Identify which cell holds the provided text, then report its (x, y) central coordinate. 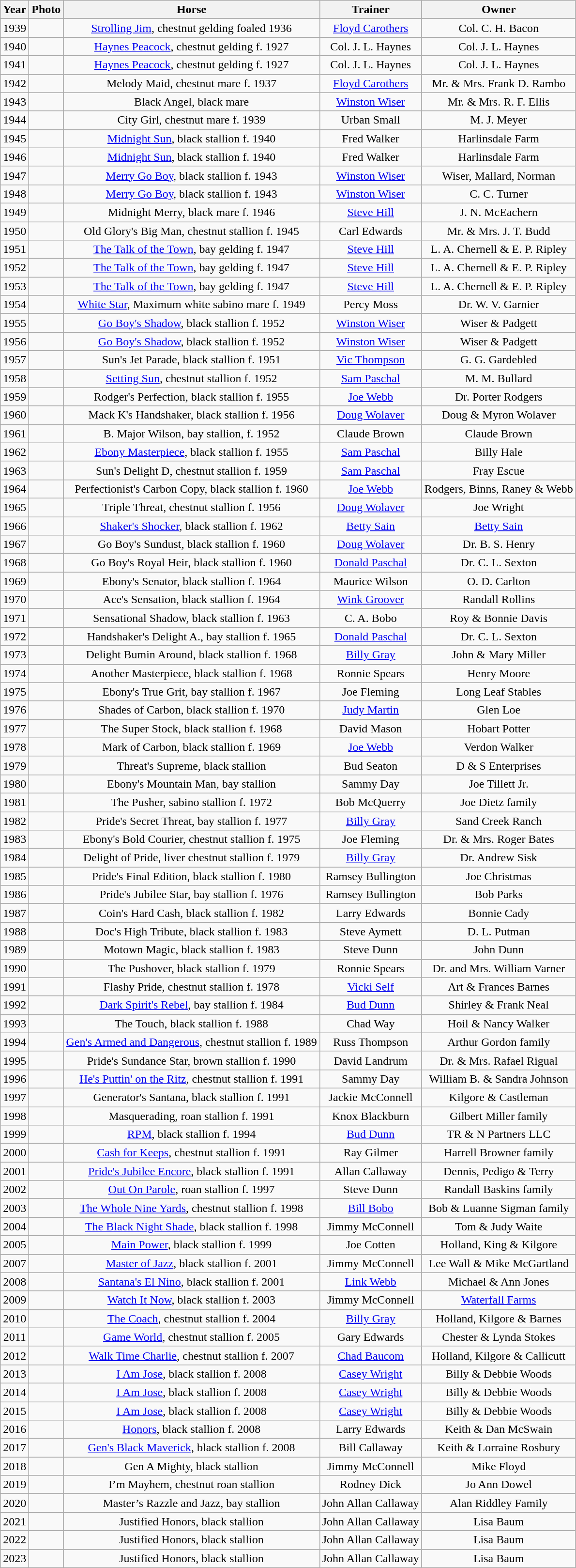
Hoil & Nancy Walker (499, 1024)
Joe Christmas (499, 876)
1996 (15, 1079)
The Super Stock, black stallion f. 1968 (192, 729)
Shaker's Shocker, black stallion f. 1962 (192, 526)
1990 (15, 968)
Mr. & Mrs. J. T. Budd (499, 231)
B. Major Wilson, bay stallion, f. 1952 (192, 434)
David Mason (371, 729)
1992 (15, 1005)
Hobart Potter (499, 729)
William B. & Sandra Johnson (499, 1079)
1946 (15, 157)
The Black Night Shade, black stallion f. 1998 (192, 1226)
1998 (15, 1116)
2011 (15, 1337)
Dr. W. V. Garnier (499, 305)
1968 (15, 563)
2019 (15, 1485)
1971 (15, 618)
The Pusher, sabino stallion f. 1972 (192, 802)
Joe Cotten (371, 1245)
2000 (15, 1153)
Black Angel, black mare (192, 102)
He's Puttin' on the Ritz, chestnut stallion f. 1991 (192, 1079)
1986 (15, 895)
1939 (15, 28)
Coin's Hard Cash, black stallion f. 1982 (192, 913)
1985 (15, 876)
Handshaker's Delight A., bay stallion f. 1965 (192, 637)
1979 (15, 765)
Walk Time Charlie, chestnut stallion f. 2007 (192, 1355)
Kilgore & Castleman (499, 1097)
Bill Bobo (371, 1208)
City Girl, chestnut mare f. 1939 (192, 120)
Strolling Jim, chestnut gelding foaled 1936 (192, 28)
Midnight Merry, black mare f. 1946 (192, 212)
1967 (15, 544)
John & Mary Miller (499, 655)
Chester & Lynda Stokes (499, 1337)
1962 (15, 452)
Jo Ann Dowel (499, 1485)
1988 (15, 931)
2009 (15, 1300)
Gen's Armed and Dangerous, chestnut stallion f. 1989 (192, 1042)
1960 (15, 415)
Urban Small (371, 120)
Alan Riddley Family (499, 1503)
Go Boy's Royal Heir, black stallion f. 1960 (192, 563)
Owner (499, 10)
Doc's High Tribute, black stallion f. 1983 (192, 931)
Russ Thompson (371, 1042)
Rodger's Perfection, black stallion f. 1955 (192, 397)
Pride's Final Edition, black stallion f. 1980 (192, 876)
Sun's Jet Parade, black stallion f. 1951 (192, 360)
Dennis, Pedigo & Terry (499, 1171)
1991 (15, 987)
Dr. & Mrs. Rafael Rigual (499, 1060)
Jackie McConnell (371, 1097)
Wink Groover (371, 600)
Mark of Carbon, black stallion f. 1969 (192, 747)
Masquerading, roan stallion f. 1991 (192, 1116)
Melody Maid, chestnut mare f. 1937 (192, 83)
2017 (15, 1448)
The Touch, black stallion f. 1988 (192, 1024)
Allan Callaway (371, 1171)
D & S Enterprises (499, 765)
Chad Way (371, 1024)
Old Glory's Big Man, chestnut stallion f. 1945 (192, 231)
2007 (15, 1263)
Sun's Delight D, chestnut stallion f. 1959 (192, 470)
1973 (15, 655)
Randall Baskins family (499, 1190)
1989 (15, 950)
1955 (15, 323)
Delight Bumin Around, black stallion f. 1968 (192, 655)
2005 (15, 1245)
Main Power, black stallion f. 1999 (192, 1245)
Holland, Kilgore & Barnes (499, 1319)
1957 (15, 360)
1982 (15, 821)
Vicki Self (371, 987)
I’m Mayhem, chestnut roan stallion (192, 1485)
Dr. Andrew Sisk (499, 858)
Santana's El Nino, black stallion f. 2001 (192, 1282)
Judy Martin (371, 710)
Bob & Luanne Sigman family (499, 1208)
Joe Tillett Jr. (499, 784)
1951 (15, 249)
Watch It Now, black stallion f. 2003 (192, 1300)
Steve Aymett (371, 931)
1972 (15, 637)
1976 (15, 710)
M. J. Meyer (499, 120)
Wiser, Mallard, Norman (499, 175)
Delight of Pride, liver chestnut stallion f. 1979 (192, 858)
1999 (15, 1134)
Carl Edwards (371, 231)
Joe Wright (499, 507)
Lee Wall & Mike McGartland (499, 1263)
Setting Sun, chestnut stallion f. 1952 (192, 378)
Motown Magic, black stallion f. 1983 (192, 950)
1947 (15, 175)
Photo (46, 10)
Another Masterpiece, black stallion f. 1968 (192, 673)
1970 (15, 600)
1993 (15, 1024)
Keith & Lorraine Rosbury (499, 1448)
2018 (15, 1466)
Go Boy's Sundust, black stallion f. 1960 (192, 544)
Bob Parks (499, 895)
1958 (15, 378)
2008 (15, 1282)
Rodgers, Binns, Raney & Webb (499, 489)
Link Webb (371, 1282)
2023 (15, 1558)
Mack K's Handshaker, black stallion f. 1956 (192, 415)
Pride's Jubilee Star, bay stallion f. 1976 (192, 895)
1983 (15, 839)
1977 (15, 729)
1994 (15, 1042)
Gen's Black Maverick, black stallion f. 2008 (192, 1448)
Shades of Carbon, black stallion f. 1970 (192, 710)
Triple Threat, chestnut stallion f. 1956 (192, 507)
Trainer (371, 10)
1978 (15, 747)
Keith & Dan McSwain (499, 1429)
Generator's Santana, black stallion f. 1991 (192, 1097)
Sensational Shadow, black stallion f. 1963 (192, 618)
C. A. Bobo (371, 618)
Ebony's True Grit, bay stallion f. 1967 (192, 692)
Sand Creek Ranch (499, 821)
Col. C. H. Bacon (499, 28)
Master of Jazz, black stallion f. 2001 (192, 1263)
Rodney Dick (371, 1485)
1995 (15, 1060)
1942 (15, 83)
1949 (15, 212)
The Whole Nine Yards, chestnut stallion f. 1998 (192, 1208)
Bill Callaway (371, 1448)
2013 (15, 1374)
Flashy Pride, chestnut stallion f. 1978 (192, 987)
Waterfall Farms (499, 1300)
Glen Loe (499, 710)
Ray Gilmer (371, 1153)
Shirley & Frank Neal (499, 1005)
The Pushover, black stallion f. 1979 (192, 968)
2002 (15, 1190)
Gary Edwards (371, 1337)
Billy Hale (499, 452)
Pride's Sundance Star, brown stallion f. 1990 (192, 1060)
David Landrum (371, 1060)
Perfectionist's Carbon Copy, black stallion f. 1960 (192, 489)
Dr. and Mrs. William Varner (499, 968)
1952 (15, 268)
Harrell Browner family (499, 1153)
RPM, black stallion f. 1994 (192, 1134)
Ebony Masterpiece, black stallion f. 1955 (192, 452)
Ebony's Mountain Man, bay stallion (192, 784)
2020 (15, 1503)
1981 (15, 802)
Henry Moore (499, 673)
The Coach, chestnut stallion f. 2004 (192, 1319)
Ace's Sensation, black stallion f. 1964 (192, 600)
D. L. Putman (499, 931)
Mr. & Mrs. Frank D. Rambo (499, 83)
Cash for Keeps, chestnut stallion f. 1991 (192, 1153)
O. D. Carlton (499, 581)
1980 (15, 784)
1940 (15, 47)
Arthur Gordon family (499, 1042)
Gen A Mighty, black stallion (192, 1466)
Bob McQuerry (371, 802)
Percy Moss (371, 305)
Dr. Porter Rodgers (499, 397)
1956 (15, 342)
Bonnie Cady (499, 913)
J. N. McEachern (499, 212)
Game World, chestnut stallion f. 2005 (192, 1337)
2016 (15, 1429)
1950 (15, 231)
M. M. Bullard (499, 378)
1945 (15, 139)
Pride's Jubilee Encore, black stallion f. 1991 (192, 1171)
Mr. & Mrs. R. F. Ellis (499, 102)
Fray Escue (499, 470)
Pride's Secret Threat, bay stallion f. 1977 (192, 821)
G. G. Gardebled (499, 360)
2001 (15, 1171)
Long Leaf Stables (499, 692)
Dr. B. S. Henry (499, 544)
2003 (15, 1208)
1963 (15, 470)
2022 (15, 1540)
Dark Spirit's Rebel, bay stallion f. 1984 (192, 1005)
Out On Parole, roan stallion f. 1997 (192, 1190)
1959 (15, 397)
1969 (15, 581)
Ebony's Bold Courier, chestnut stallion f. 1975 (192, 839)
1961 (15, 434)
1965 (15, 507)
1941 (15, 65)
Horse (192, 10)
Verdon Walker (499, 747)
2014 (15, 1392)
Maurice Wilson (371, 581)
Mike Floyd (499, 1466)
2021 (15, 1521)
1948 (15, 194)
Holland, King & Kilgore (499, 1245)
John Dunn (499, 950)
1964 (15, 489)
Honors, black stallion f. 2008 (192, 1429)
Michael & Ann Jones (499, 1282)
1997 (15, 1097)
2010 (15, 1319)
Ebony's Senator, black stallion f. 1964 (192, 581)
Threat's Supreme, black stallion (192, 765)
1943 (15, 102)
Vic Thompson (371, 360)
White Star, Maximum white sabino mare f. 1949 (192, 305)
1954 (15, 305)
1974 (15, 673)
1966 (15, 526)
Master’s Razzle and Jazz, bay stallion (192, 1503)
2004 (15, 1226)
TR & N Partners LLC (499, 1134)
Doug & Myron Wolaver (499, 415)
Roy & Bonnie Davis (499, 618)
Randall Rollins (499, 600)
1975 (15, 692)
Chad Baucom (371, 1355)
Dr. & Mrs. Roger Bates (499, 839)
Bud Seaton (371, 765)
Tom & Judy Waite (499, 1226)
Holland, Kilgore & Callicutt (499, 1355)
2012 (15, 1355)
1953 (15, 286)
Art & Frances Barnes (499, 987)
1984 (15, 858)
1944 (15, 120)
Gilbert Miller family (499, 1116)
C. C. Turner (499, 194)
Knox Blackburn (371, 1116)
Joe Dietz family (499, 802)
2015 (15, 1411)
Year (15, 10)
1987 (15, 913)
